Determine the (x, y) coordinate at the center of the cell enclosing the given text.  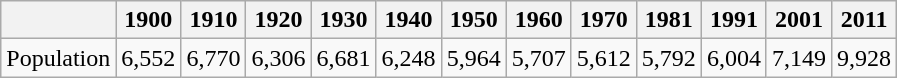
6,681 (344, 58)
2011 (864, 20)
6,770 (214, 58)
1920 (278, 20)
1930 (344, 20)
2001 (798, 20)
1991 (734, 20)
1970 (604, 20)
6,004 (734, 58)
1981 (668, 20)
5,612 (604, 58)
5,707 (538, 58)
9,928 (864, 58)
5,964 (474, 58)
Population (58, 58)
1910 (214, 20)
1950 (474, 20)
6,306 (278, 58)
7,149 (798, 58)
5,792 (668, 58)
1940 (408, 20)
1960 (538, 20)
1900 (148, 20)
6,248 (408, 58)
6,552 (148, 58)
